Locate the cell with the specified text and output its (X, Y) center coordinate. 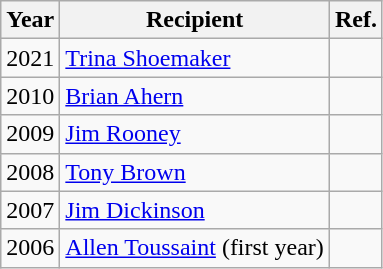
Brian Ahern (195, 96)
2008 (30, 172)
Trina Shoemaker (195, 58)
2009 (30, 134)
Recipient (195, 20)
Allen Toussaint (first year) (195, 248)
Year (30, 20)
2021 (30, 58)
Tony Brown (195, 172)
Ref. (356, 20)
2010 (30, 96)
2006 (30, 248)
Jim Dickinson (195, 210)
Jim Rooney (195, 134)
2007 (30, 210)
